For the text-containing cell, return its midpoint in [x, y] coordinate format. 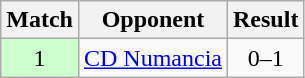
Opponent [152, 20]
0–1 [266, 58]
1 [40, 58]
Match [40, 20]
Result [266, 20]
CD Numancia [152, 58]
